Return (X, Y) of the center of cell containing provided text 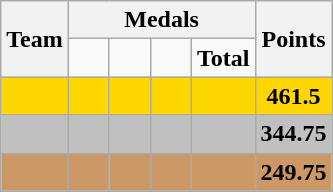
Medals (162, 20)
Team (35, 39)
249.75 (294, 172)
461.5 (294, 96)
Total (223, 58)
Points (294, 39)
344.75 (294, 134)
